Pinpoint the cell where the given text exists, returning its (X, Y) midpoint coordinate. 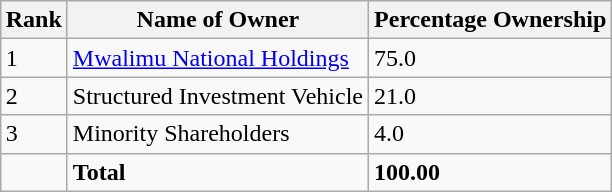
Percentage Ownership (490, 20)
2 (34, 96)
4.0 (490, 134)
21.0 (490, 96)
Mwalimu National Holdings (218, 58)
Minority Shareholders (218, 134)
Rank (34, 20)
Total (218, 172)
100.00 (490, 172)
75.0 (490, 58)
3 (34, 134)
1 (34, 58)
Name of Owner (218, 20)
Structured Investment Vehicle (218, 96)
